Capture the cell that displays the provided text and extract its [x, y] central coordinate. 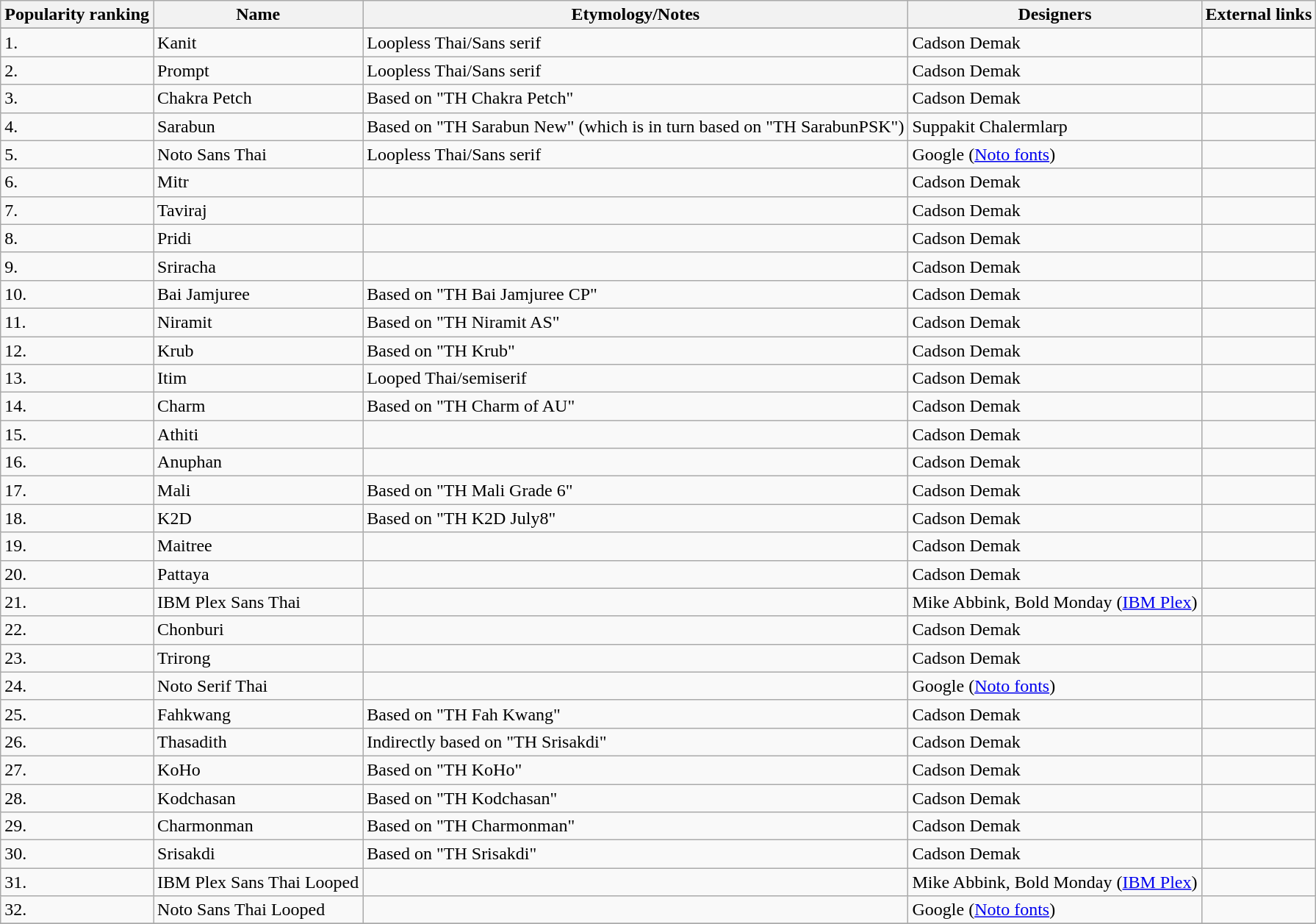
Charm [259, 407]
3. [77, 99]
Based on "TH Niramit AS" [636, 322]
20. [77, 574]
Based on "TH Fah Kwang" [636, 714]
Based on "TH Charm of AU" [636, 407]
23. [77, 658]
Maitree [259, 546]
Athiti [259, 434]
Kanit [259, 43]
Anuphan [259, 462]
Bai Jamjuree [259, 294]
External links [1259, 15]
Based on "TH Bai Jamjuree CP" [636, 294]
Mali [259, 490]
13. [77, 379]
Trirong [259, 658]
Thasadith [259, 742]
IBM Plex Sans Thai [259, 602]
Sriracha [259, 266]
27. [77, 770]
Niramit [259, 322]
Srisakdi [259, 854]
9. [77, 266]
14. [77, 407]
Noto Serif Thai [259, 686]
12. [77, 351]
Krub [259, 351]
Based on "TH Chakra Petch" [636, 99]
Based on "TH Charmonman" [636, 826]
6. [77, 182]
1. [77, 43]
32. [77, 910]
Based on "TH Mali Grade 6" [636, 490]
Indirectly based on "TH Srisakdi" [636, 742]
Based on "TH Kodchasan" [636, 798]
Noto Sans Thai [259, 154]
Pridi [259, 238]
17. [77, 490]
Noto Sans Thai Looped [259, 910]
Charmonman [259, 826]
Chonburi [259, 630]
Kodchasan [259, 798]
Fahkwang [259, 714]
Based on "TH Srisakdi" [636, 854]
11. [77, 322]
Based on "TH K2D July8" [636, 518]
4. [77, 126]
25. [77, 714]
IBM Plex Sans Thai Looped [259, 882]
31. [77, 882]
Based on "TH Krub" [636, 351]
Based on "TH Sarabun New" (which is in turn based on "TH SarabunPSK") [636, 126]
K2D [259, 518]
Popularity ranking [77, 15]
26. [77, 742]
5. [77, 154]
18. [77, 518]
Looped Thai/semiserif [636, 379]
Pattaya [259, 574]
Mitr [259, 182]
Name [259, 15]
2. [77, 71]
16. [77, 462]
Taviraj [259, 210]
Sarabun [259, 126]
Etymology/Notes [636, 15]
15. [77, 434]
8. [77, 238]
21. [77, 602]
Suppakit Chalermlarp [1055, 126]
Prompt [259, 71]
30. [77, 854]
19. [77, 546]
Chakra Petch [259, 99]
KoHo [259, 770]
22. [77, 630]
29. [77, 826]
28. [77, 798]
Itim [259, 379]
Based on "TH KoHo" [636, 770]
7. [77, 210]
24. [77, 686]
10. [77, 294]
Designers [1055, 15]
